Output the (X, Y) coordinate of the center of the cell containing the given text.  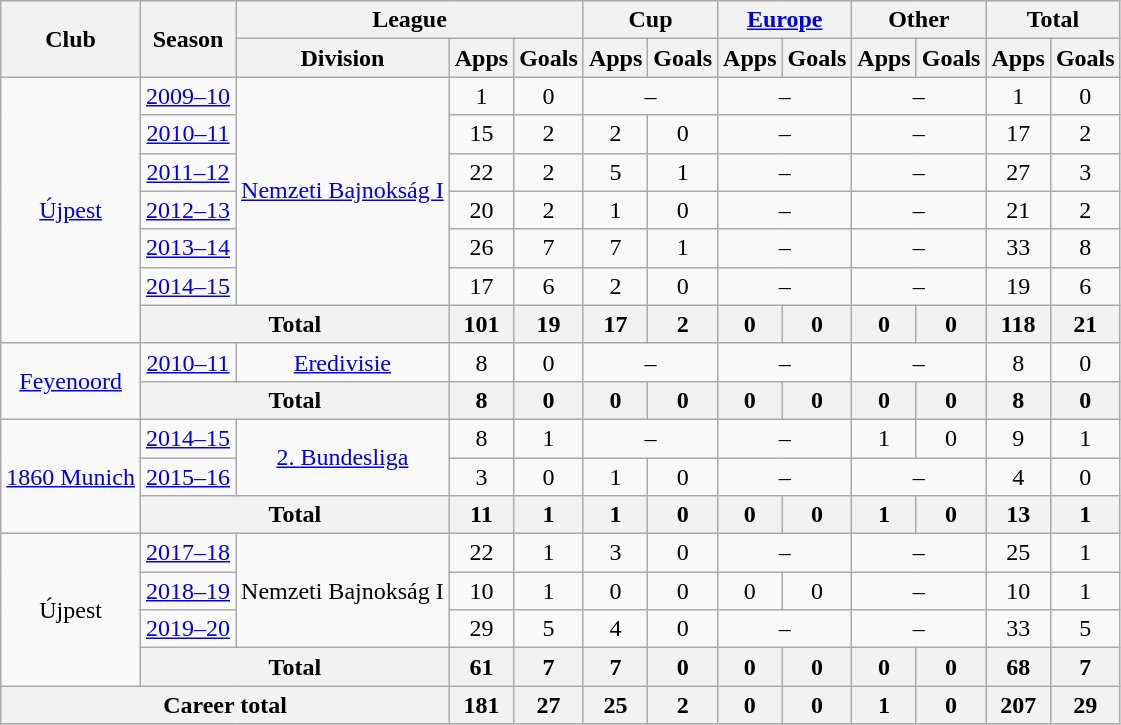
13 (1018, 515)
15 (481, 134)
68 (1018, 667)
181 (481, 705)
2015–16 (188, 477)
Other (919, 20)
2018–19 (188, 591)
Feyenoord (71, 381)
Eredivisie (343, 362)
Cup (650, 20)
2011–12 (188, 172)
2009–10 (188, 96)
61 (481, 667)
Europe (785, 20)
Club (71, 39)
Season (188, 39)
2017–18 (188, 553)
118 (1018, 324)
Career total (225, 705)
2019–20 (188, 629)
2012–13 (188, 210)
1860 Munich (71, 476)
League (410, 20)
11 (481, 515)
2. Bundesliga (343, 457)
207 (1018, 705)
9 (1018, 438)
2013–14 (188, 248)
26 (481, 248)
Division (343, 58)
20 (481, 210)
101 (481, 324)
